Return [x, y] of the center of cell containing provided text 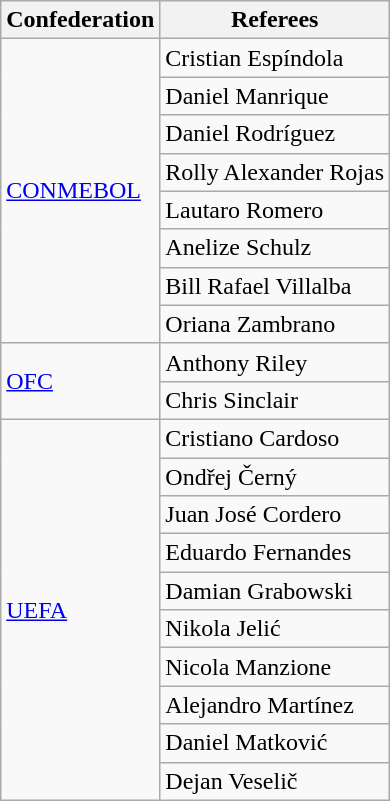
Daniel Matković [275, 743]
Anelize Schulz [275, 248]
Confederation [80, 20]
Ondřej Černý [275, 477]
Damian Grabowski [275, 591]
Daniel Rodríguez [275, 134]
Alejandro Martínez [275, 705]
OFC [80, 381]
Daniel Manrique [275, 96]
Eduardo Fernandes [275, 553]
Lautaro Romero [275, 210]
Dejan Veselič [275, 781]
Juan José Cordero [275, 515]
Cristiano Cardoso [275, 438]
Rolly Alexander Rojas [275, 172]
Chris Sinclair [275, 400]
Cristian Espíndola [275, 58]
Nicola Manzione [275, 667]
Anthony Riley [275, 362]
Bill Rafael Villalba [275, 286]
Oriana Zambrano [275, 324]
Nikola Jelić [275, 629]
CONMEBOL [80, 191]
Referees [275, 20]
UEFA [80, 610]
